Identify which cell holds the provided text, then report its (X, Y) central coordinate. 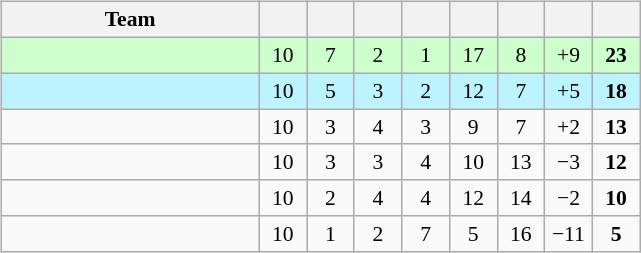
14 (521, 198)
+9 (569, 55)
−11 (569, 234)
9 (473, 127)
−2 (569, 198)
16 (521, 234)
+2 (569, 127)
8 (521, 55)
Team (130, 20)
+5 (569, 91)
18 (616, 91)
−3 (569, 162)
23 (616, 55)
17 (473, 55)
